Return the [X, Y] coordinate for the center point of the cell that contains the specified text.  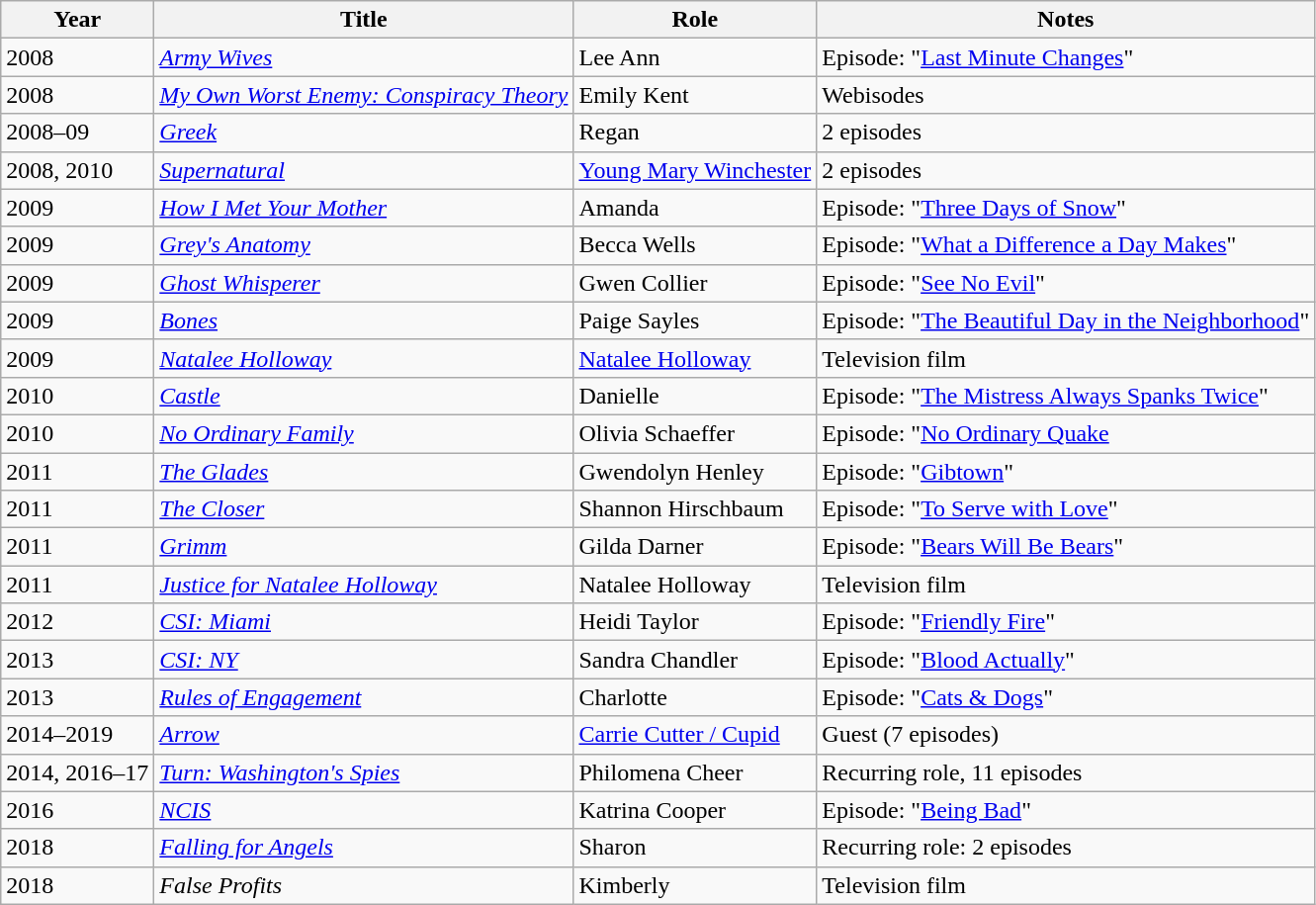
Episode: "Last Minute Changes" [1066, 57]
Young Mary Winchester [695, 170]
Sharon [695, 848]
CSI: Miami [364, 622]
Philomena Cheer [695, 772]
Grey's Anatomy [364, 245]
The Glades [364, 472]
Episode: "Bears Will Be Bears" [1066, 547]
2016 [77, 810]
Lee Ann [695, 57]
Amanda [695, 208]
Episode: "Blood Actually" [1066, 660]
Arrow [364, 735]
Falling for Angels [364, 848]
Webisodes [1066, 95]
Emily Kent [695, 95]
Greek [364, 133]
Regan [695, 133]
False Profits [364, 885]
Sandra Chandler [695, 660]
Bones [364, 320]
Episode: "See No Evil" [1066, 283]
Charlotte [695, 697]
Role [695, 20]
No Ordinary Family [364, 433]
Ghost Whisperer [364, 283]
Shannon Hirschbaum [695, 509]
Episode: "To Serve with Love" [1066, 509]
Supernatural [364, 170]
Episode: "The Mistress Always Spanks Twice" [1066, 396]
Olivia Schaeffer [695, 433]
Paige Sayles [695, 320]
NCIS [364, 810]
Episode: "No Ordinary Quake [1066, 433]
How I Met Your Mother [364, 208]
Castle [364, 396]
Year [77, 20]
Rules of Engagement [364, 697]
Episode: "Being Bad" [1066, 810]
Gwen Collier [695, 283]
Episode: "Cats & Dogs" [1066, 697]
Recurring role: 2 episodes [1066, 848]
Title [364, 20]
Katrina Cooper [695, 810]
2012 [77, 622]
Kimberly [695, 885]
2014, 2016–17 [77, 772]
Turn: Washington's Spies [364, 772]
Episode: "Friendly Fire" [1066, 622]
Recurring role, 11 episodes [1066, 772]
Carrie Cutter / Cupid [695, 735]
Notes [1066, 20]
Army Wives [364, 57]
Guest (7 episodes) [1066, 735]
CSI: NY [364, 660]
Grimm [364, 547]
Episode: "What a Difference a Day Makes" [1066, 245]
Gwendolyn Henley [695, 472]
Episode: "Three Days of Snow" [1066, 208]
Justice for Natalee Holloway [364, 585]
Danielle [695, 396]
Gilda Darner [695, 547]
2008, 2010 [77, 170]
Episode: "The Beautiful Day in the Neighborhood" [1066, 320]
2008–09 [77, 133]
Episode: "Gibtown" [1066, 472]
The Closer [364, 509]
My Own Worst Enemy: Conspiracy Theory [364, 95]
Becca Wells [695, 245]
Heidi Taylor [695, 622]
2014–2019 [77, 735]
